For the text-containing cell, return its midpoint in (x, y) coordinate format. 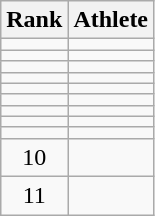
11 (34, 195)
10 (34, 157)
Rank (34, 20)
Athlete (111, 20)
